Locate the cell with the specified text and output its (X, Y) center coordinate. 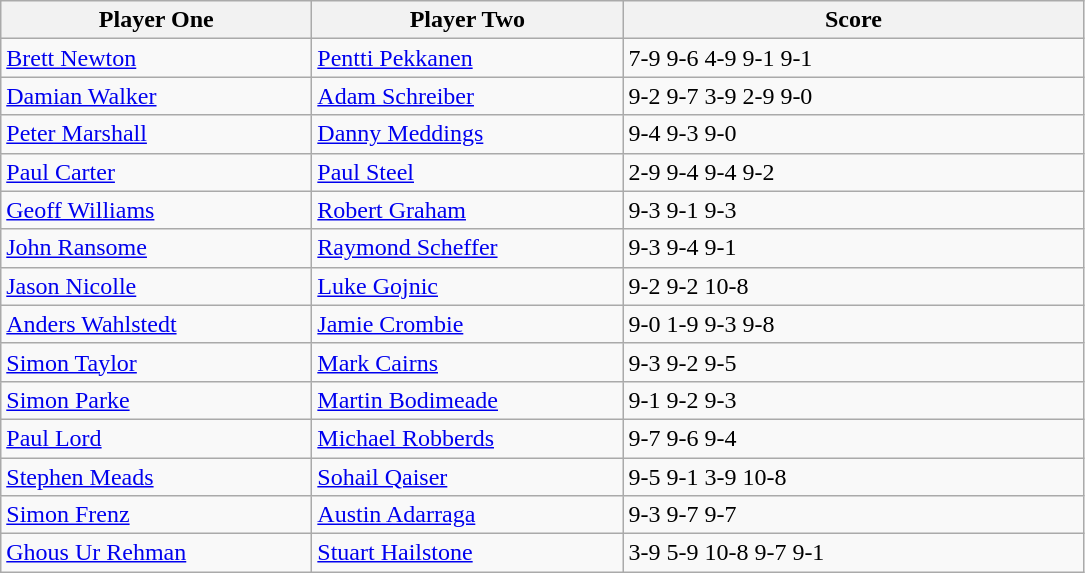
Ghous Ur Rehman (156, 553)
Player Two (468, 20)
Raymond Scheffer (468, 248)
Paul Steel (468, 172)
3-9 5-9 10-8 9-7 9-1 (854, 553)
Anders Wahlstedt (156, 324)
Jason Nicolle (156, 286)
9-3 9-1 9-3 (854, 210)
9-3 9-7 9-7 (854, 515)
9-4 9-3 9-0 (854, 134)
2-9 9-4 9-4 9-2 (854, 172)
Simon Taylor (156, 362)
Peter Marshall (156, 134)
Luke Gojnic (468, 286)
9-2 9-2 10-8 (854, 286)
Michael Robberds (468, 438)
Stuart Hailstone (468, 553)
Simon Frenz (156, 515)
Robert Graham (468, 210)
9-0 1-9 9-3 9-8 (854, 324)
Martin Bodimeade (468, 400)
Mark Cairns (468, 362)
John Ransome (156, 248)
Adam Schreiber (468, 96)
7-9 9-6 4-9 9-1 9-1 (854, 58)
9-2 9-7 3-9 2-9 9-0 (854, 96)
Danny Meddings (468, 134)
Brett Newton (156, 58)
Geoff Williams (156, 210)
Stephen Meads (156, 477)
Player One (156, 20)
Sohail Qaiser (468, 477)
9-3 9-4 9-1 (854, 248)
Paul Carter (156, 172)
Paul Lord (156, 438)
9-7 9-6 9-4 (854, 438)
Score (854, 20)
Jamie Crombie (468, 324)
Austin Adarraga (468, 515)
9-1 9-2 9-3 (854, 400)
Damian Walker (156, 96)
9-3 9-2 9-5 (854, 362)
Simon Parke (156, 400)
Pentti Pekkanen (468, 58)
9-5 9-1 3-9 10-8 (854, 477)
